Find where the given text appears and provide that cell's center as (x, y) coordinate. 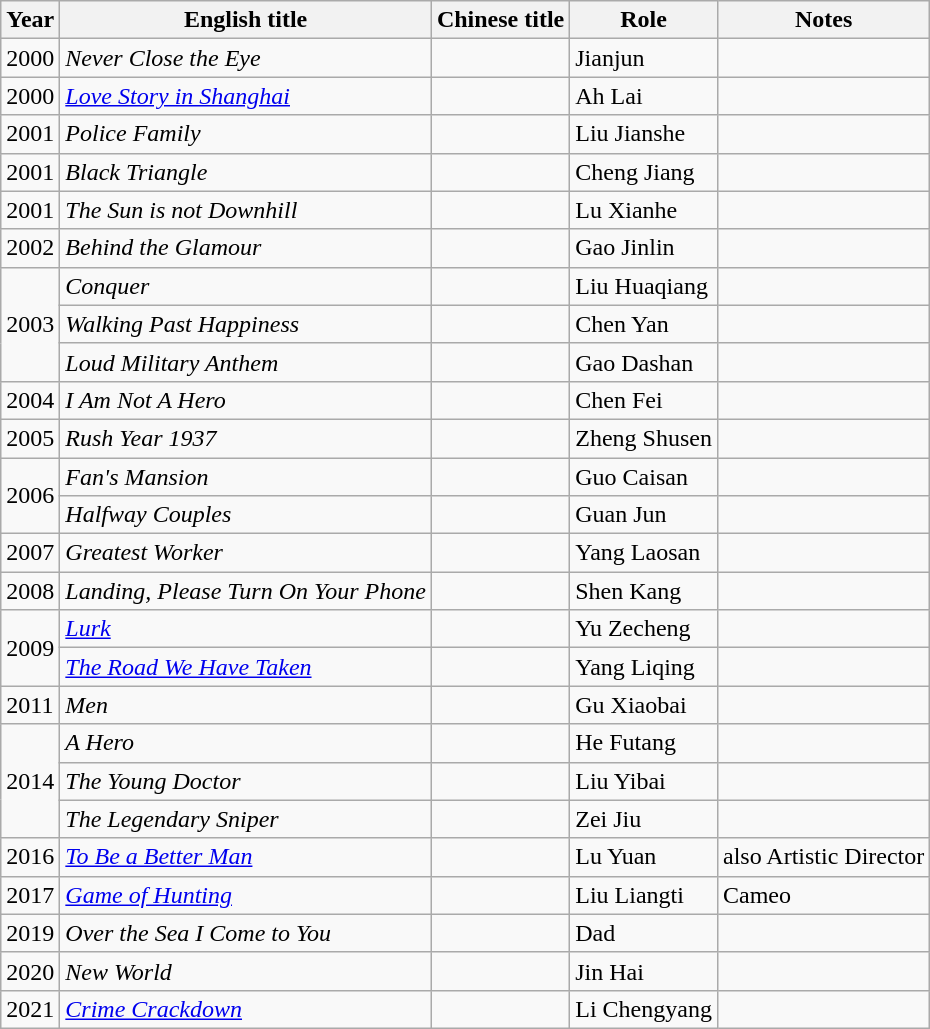
He Futang (644, 743)
2005 (30, 438)
Crime Crackdown (246, 1009)
Liu Huaqiang (644, 286)
Conquer (246, 286)
2003 (30, 324)
Game of Hunting (246, 895)
Cameo (823, 895)
Yang Liqing (644, 667)
Zheng Shusen (644, 438)
Liu Liangti (644, 895)
Behind the Glamour (246, 248)
Lu Yuan (644, 857)
Liu Yibai (644, 781)
Ah Lai (644, 96)
Fan's Mansion (246, 477)
The Sun is not Downhill (246, 210)
Year (30, 20)
2016 (30, 857)
Black Triangle (246, 172)
2006 (30, 496)
Chinese title (500, 20)
I Am Not A Hero (246, 400)
English title (246, 20)
The Road We Have Taken (246, 667)
Landing, Please Turn On Your Phone (246, 591)
Gu Xiaobai (644, 705)
Police Family (246, 134)
The Young Doctor (246, 781)
Chen Fei (644, 400)
Jin Hai (644, 971)
2009 (30, 648)
Lurk (246, 629)
Never Close the Eye (246, 58)
Halfway Couples (246, 515)
Over the Sea I Come to You (246, 933)
2019 (30, 933)
2007 (30, 553)
Jianjun (644, 58)
A Hero (246, 743)
2011 (30, 705)
Chen Yan (644, 324)
2021 (30, 1009)
2017 (30, 895)
2004 (30, 400)
Shen Kang (644, 591)
2002 (30, 248)
The Legendary Sniper (246, 819)
Yang Laosan (644, 553)
Li Chengyang (644, 1009)
Lu Xianhe (644, 210)
To Be a Better Man (246, 857)
2020 (30, 971)
2008 (30, 591)
Cheng Jiang (644, 172)
Zei Jiu (644, 819)
Dad (644, 933)
also Artistic Director (823, 857)
Gao Jinlin (644, 248)
Greatest Worker (246, 553)
Yu Zecheng (644, 629)
Guo Caisan (644, 477)
Walking Past Happiness (246, 324)
Loud Military Anthem (246, 362)
Guan Jun (644, 515)
Men (246, 705)
Rush Year 1937 (246, 438)
Love Story in Shanghai (246, 96)
Gao Dashan (644, 362)
2014 (30, 781)
Liu Jianshe (644, 134)
New World (246, 971)
Notes (823, 20)
Role (644, 20)
